Provide the (x, y) coordinate of the cell's center where the given text is located.  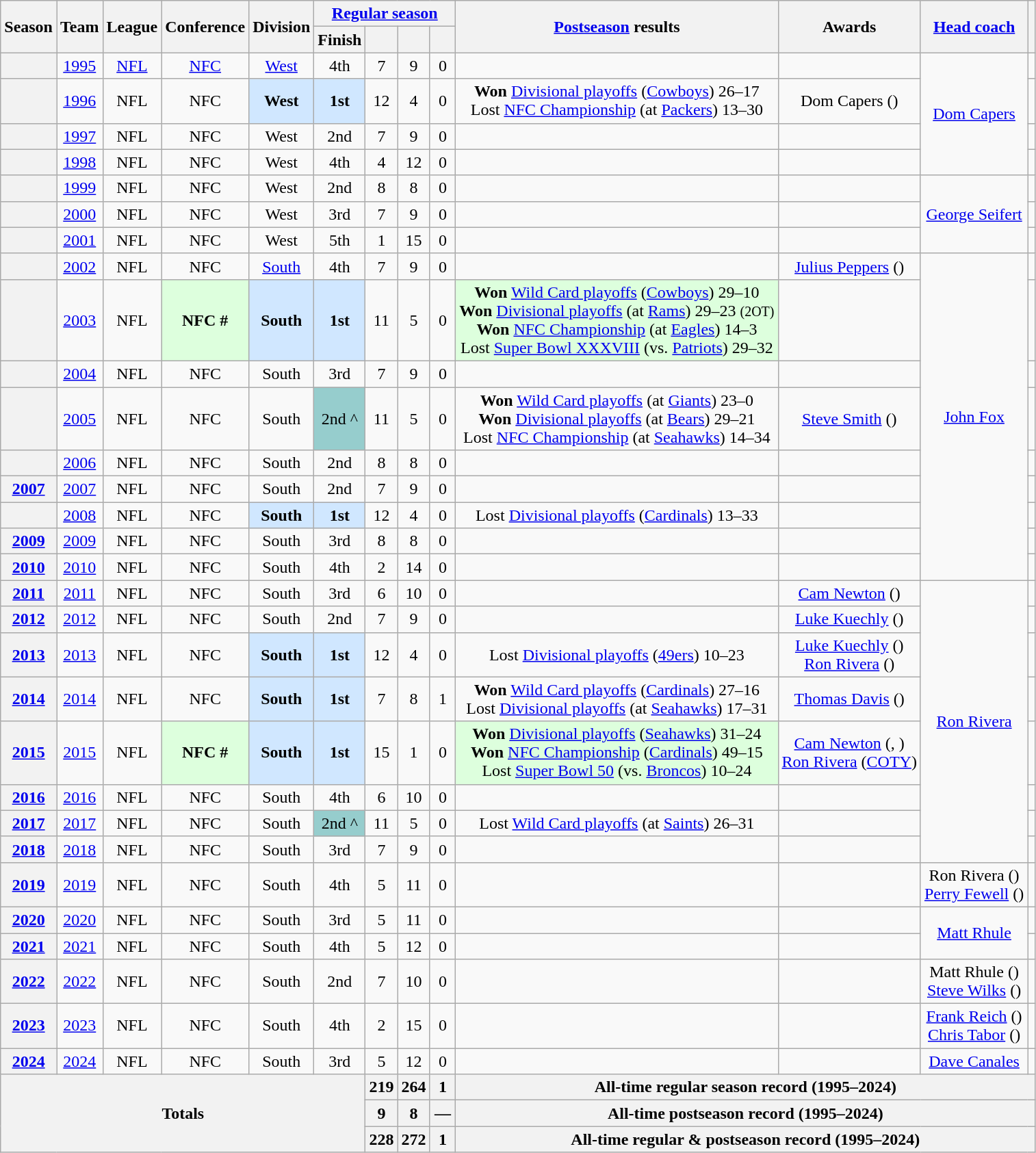
1997 (79, 136)
Julius Peppers () (849, 266)
George Seifert (974, 214)
John Fox (974, 417)
1999 (79, 188)
Lost Divisional playoffs (49ers) 10–23 (617, 654)
All-time regular & postseason record (1995–2024) (746, 1139)
Dom Capers (974, 114)
Regular season (385, 14)
Matt Rhule (974, 933)
2003 (79, 320)
Season (29, 27)
1998 (79, 162)
Lost Divisional playoffs (Cardinals) 13–33 (617, 515)
1996 (79, 101)
Luke Kuechly ()Ron Rivera () (849, 654)
2000 (79, 214)
Finish (339, 40)
2005 (79, 419)
Ron Rivera ()Perry Fewell () (974, 884)
Totals (183, 1113)
Team (79, 27)
League (132, 27)
1995 (79, 66)
Luke Kuechly () (849, 619)
Division (282, 27)
264 (413, 1087)
228 (382, 1139)
Conference (205, 27)
Matt Rhule ()Steve Wilks () (974, 981)
272 (413, 1139)
Ron Rivera (974, 721)
2001 (79, 240)
Head coach (974, 27)
Dom Capers () (849, 101)
Steve Smith () (849, 419)
Won Wild Card playoffs (at Giants) 23–0 Won Divisional playoffs (at Bears) 29–21Lost NFC Championship (at Seahawks) 14–34 (617, 419)
Won Divisional playoffs (Seahawks) 31–24Won NFC Championship (Cardinals) 49–15Lost Super Bowl 50 (vs. Broncos) 10–24 (617, 753)
Cam Newton (, )Ron Rivera (COTY) (849, 753)
Dave Canales (974, 1061)
Awards (849, 27)
Thomas Davis () (849, 699)
2002 (79, 266)
— (443, 1113)
5th (339, 240)
2004 (79, 374)
All-time postseason record (1995–2024) (746, 1113)
14 (413, 567)
Won Divisional playoffs (Cowboys) 26–17Lost NFC Championship (at Packers) 13–30 (617, 101)
All-time regular season record (1995–2024) (746, 1087)
2006 (79, 463)
219 (382, 1087)
2008 (79, 515)
Frank Reich ()Chris Tabor () (974, 1026)
Postseason results (617, 27)
Won Wild Card playoffs (Cardinals) 27–16Lost Divisional playoffs (at Seahawks) 17–31 (617, 699)
Cam Newton () (849, 593)
Lost Wild Card playoffs (at Saints) 26–31 (617, 823)
